From the cell containing the given text, extract its center point as (X, Y) coordinate. 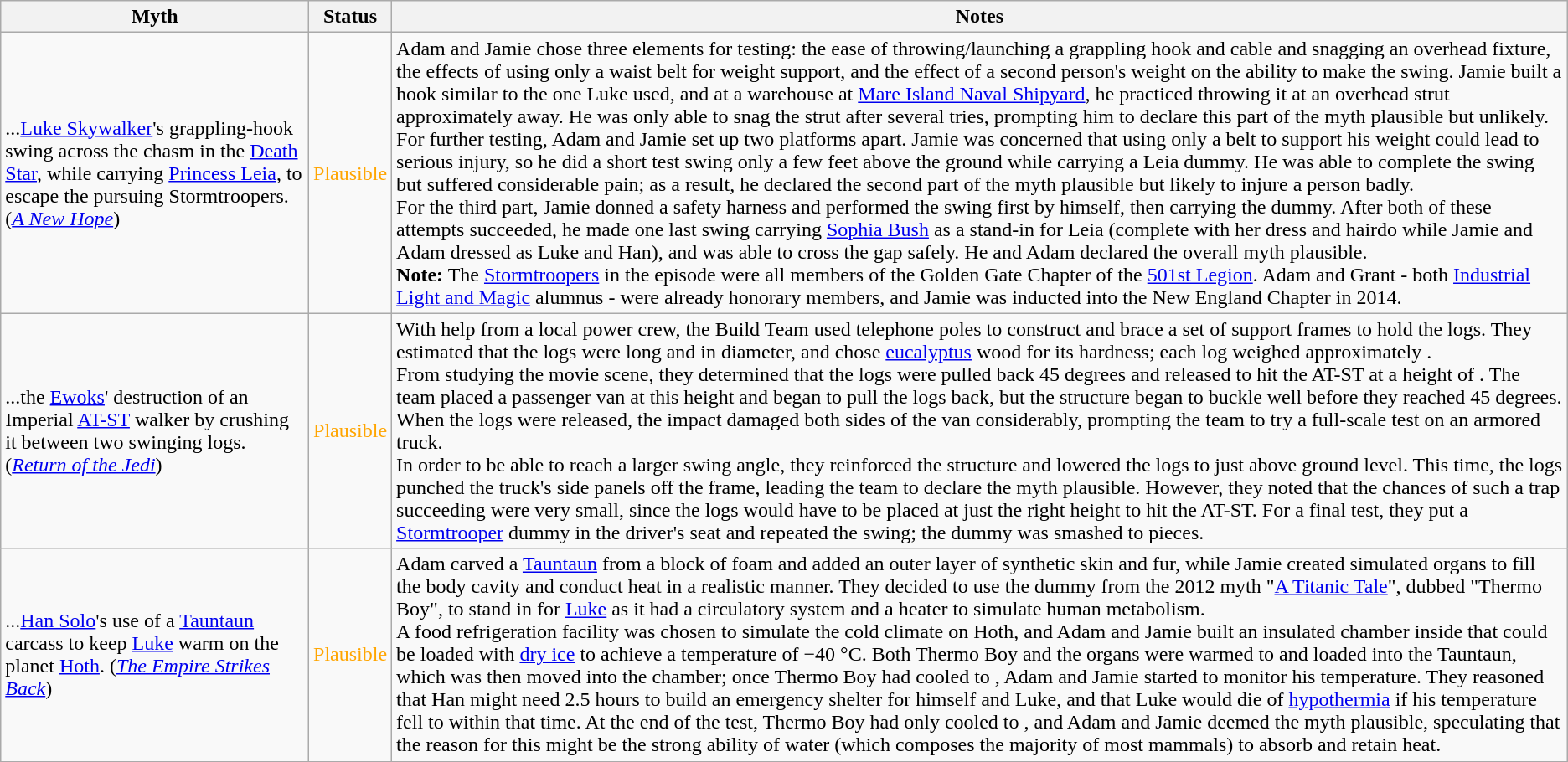
...Han Solo's use of a Tauntaun carcass to keep Luke warm on the planet Hoth. (The Empire Strikes Back) (155, 655)
Myth (155, 17)
Status (350, 17)
Notes (980, 17)
...the Ewoks' destruction of an Imperial AT-ST walker by crushing it between two swinging logs. (Return of the Jedi) (155, 430)
